Determine the (X, Y) coordinate at the center of the cell enclosing the given text.  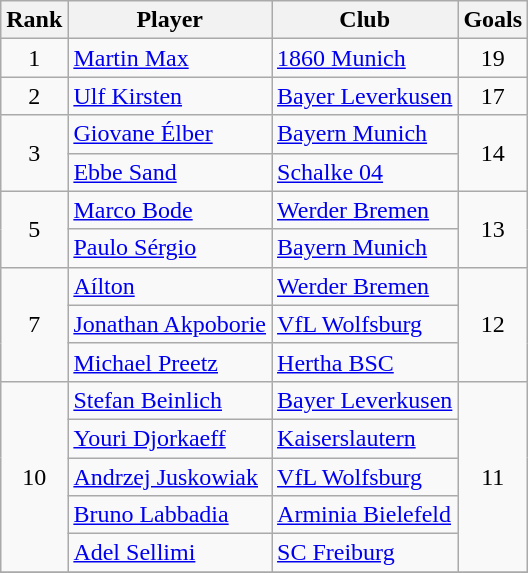
Adel Sellimi (170, 553)
7 (34, 324)
Goals (493, 20)
Ulf Kirsten (170, 96)
2 (34, 96)
Youri Djorkaeff (170, 438)
Ebbe Sand (170, 172)
Bruno Labbadia (170, 515)
5 (34, 229)
Paulo Sérgio (170, 248)
Aílton (170, 286)
1860 Munich (365, 58)
Kaiserslautern (365, 438)
Club (365, 20)
Giovane Élber (170, 134)
14 (493, 153)
17 (493, 96)
1 (34, 58)
Rank (34, 20)
Player (170, 20)
Jonathan Akpoborie (170, 324)
3 (34, 153)
11 (493, 476)
Martin Max (170, 58)
Schalke 04 (365, 172)
Andrzej Juskowiak (170, 477)
13 (493, 229)
12 (493, 324)
Hertha BSC (365, 362)
Marco Bode (170, 210)
19 (493, 58)
Stefan Beinlich (170, 400)
Michael Preetz (170, 362)
Arminia Bielefeld (365, 515)
SC Freiburg (365, 553)
10 (34, 476)
